For the text-containing cell, return its midpoint in (X, Y) coordinate format. 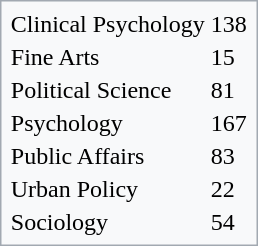
Political Science (108, 90)
Public Affairs (108, 156)
Urban Policy (108, 189)
Sociology (108, 222)
167 (228, 123)
22 (228, 189)
Clinical Psychology (108, 24)
Fine Arts (108, 57)
83 (228, 156)
54 (228, 222)
138 (228, 24)
81 (228, 90)
Psychology (108, 123)
15 (228, 57)
